Return the [X, Y] coordinate for the center point of the cell that contains the specified text.  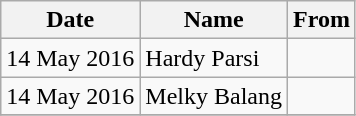
Melky Balang [214, 96]
Name [214, 20]
From [322, 20]
Date [70, 20]
Hardy Parsi [214, 58]
